Capture the cell that displays the provided text and extract its [X, Y] central coordinate. 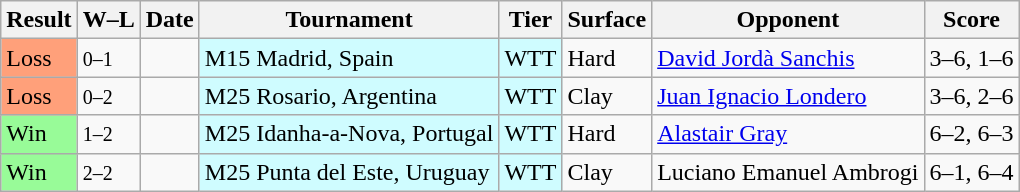
M15 Madrid, Spain [349, 58]
6–1, 6–4 [972, 172]
Result [39, 20]
Date [170, 20]
Tournament [349, 20]
M25 Punta del Este, Uruguay [349, 172]
Alastair Gray [788, 134]
M25 Idanha-a-Nova, Portugal [349, 134]
Tier [530, 20]
Juan Ignacio Londero [788, 96]
M25 Rosario, Argentina [349, 96]
1–2 [108, 134]
6–2, 6–3 [972, 134]
0–1 [108, 58]
Opponent [788, 20]
3–6, 1–6 [972, 58]
2–2 [108, 172]
Score [972, 20]
W–L [108, 20]
0–2 [108, 96]
3–6, 2–6 [972, 96]
Surface [607, 20]
Luciano Emanuel Ambrogi [788, 172]
David Jordà Sanchis [788, 58]
